Return [X, Y] of the center of cell containing provided text 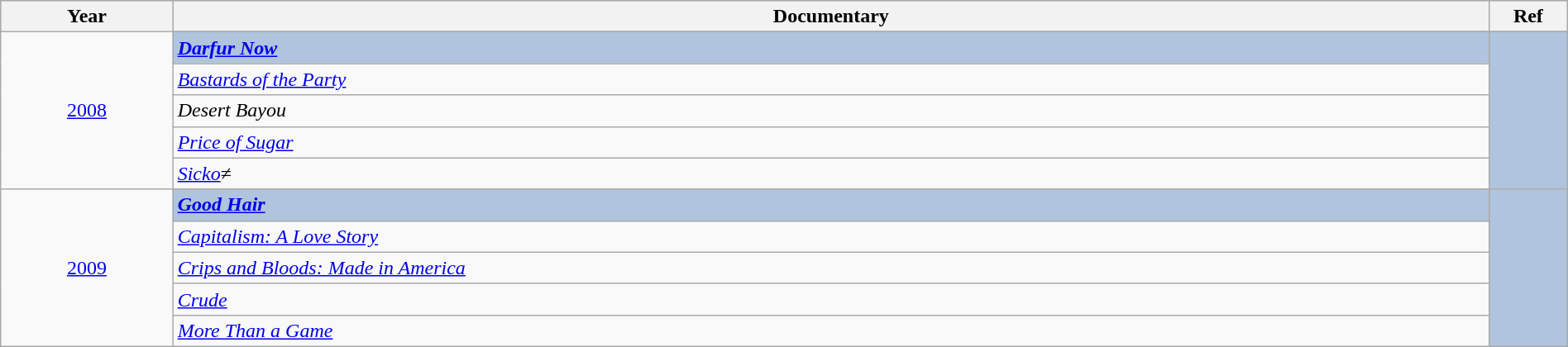
2009 [87, 268]
Year [87, 17]
Crude [830, 299]
Sicko≠ [830, 173]
More Than a Game [830, 330]
Bastards of the Party [830, 79]
Desert Bayou [830, 111]
Ref [1528, 17]
Crips and Bloods: Made in America [830, 268]
Darfur Now [830, 48]
2008 [87, 111]
Good Hair [830, 205]
Documentary [830, 17]
Price of Sugar [830, 142]
Capitalism: A Love Story [830, 236]
